Extract the (X, Y) coordinate from the center of the cell holding the provided text.  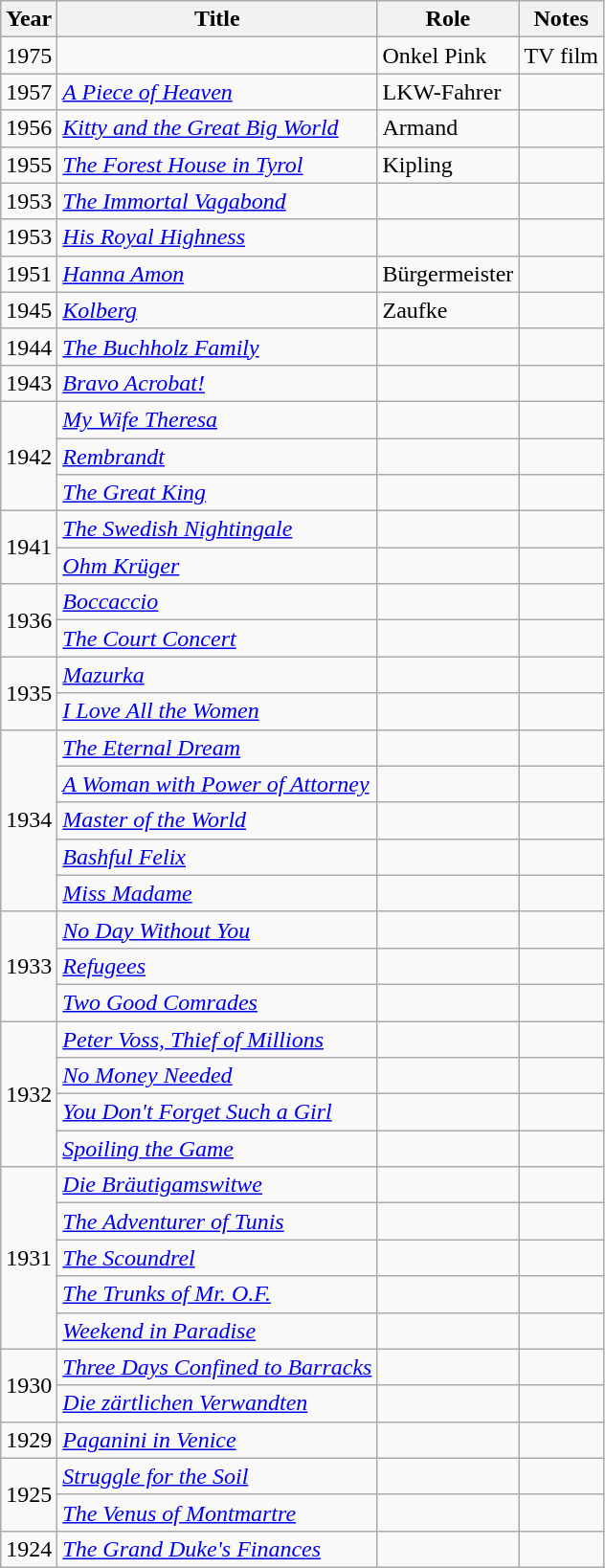
Die zärtlichen Verwandten (217, 1403)
1942 (29, 456)
Armand (448, 128)
Paganini in Venice (217, 1440)
Kitty and the Great Big World (217, 128)
Spoiling the Game (217, 1149)
1925 (29, 1494)
1935 (29, 693)
1931 (29, 1258)
Two Good Comrades (217, 1002)
Refugees (217, 966)
The Venus of Montmartre (217, 1512)
The Court Concert (217, 638)
1929 (29, 1440)
The Great King (217, 493)
Rembrandt (217, 457)
1933 (29, 966)
The Immortal Vagabond (217, 201)
LKW-Fahrer (448, 92)
1943 (29, 383)
Struggle for the Soil (217, 1476)
The Trunks of Mr. O.F. (217, 1294)
1975 (29, 56)
Kipling (448, 165)
Title (217, 19)
1930 (29, 1385)
Bravo Acrobat! (217, 383)
A Piece of Heaven (217, 92)
1956 (29, 128)
1932 (29, 1093)
Kolberg (217, 310)
The Adventurer of Tunis (217, 1221)
The Forest House in Tyrol (217, 165)
The Buchholz Family (217, 347)
Weekend in Paradise (217, 1331)
1944 (29, 347)
Mazurka (217, 675)
The Eternal Dream (217, 748)
His Royal Highness (217, 237)
1941 (29, 548)
Ohm Krüger (217, 566)
Role (448, 19)
Year (29, 19)
Three Days Confined to Barracks (217, 1367)
1951 (29, 274)
TV film (561, 56)
1924 (29, 1549)
Onkel Pink (448, 56)
Die Bräutigamswitwe (217, 1185)
1955 (29, 165)
Notes (561, 19)
Boccaccio (217, 602)
Zaufke (448, 310)
No Money Needed (217, 1076)
A Woman with Power of Attorney (217, 784)
Bürgermeister (448, 274)
The Grand Duke's Finances (217, 1549)
The Swedish Nightingale (217, 529)
You Don't Forget Such a Girl (217, 1112)
No Day Without You (217, 930)
Bashful Felix (217, 857)
My Wife Theresa (217, 419)
Peter Voss, Thief of Millions (217, 1039)
1934 (29, 820)
Hanna Amon (217, 274)
1957 (29, 92)
The Scoundrel (217, 1258)
1936 (29, 620)
I Love All the Women (217, 711)
Master of the World (217, 820)
1945 (29, 310)
Miss Madame (217, 893)
